Identify which cell holds the provided text, then report its (X, Y) central coordinate. 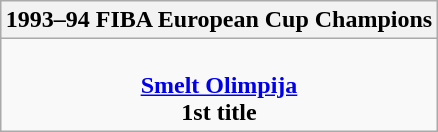
1993–94 FIBA European Cup Champions (218, 20)
Smelt Olimpija 1st title (218, 85)
